Find where the given text appears and provide that cell's center as (X, Y) coordinate. 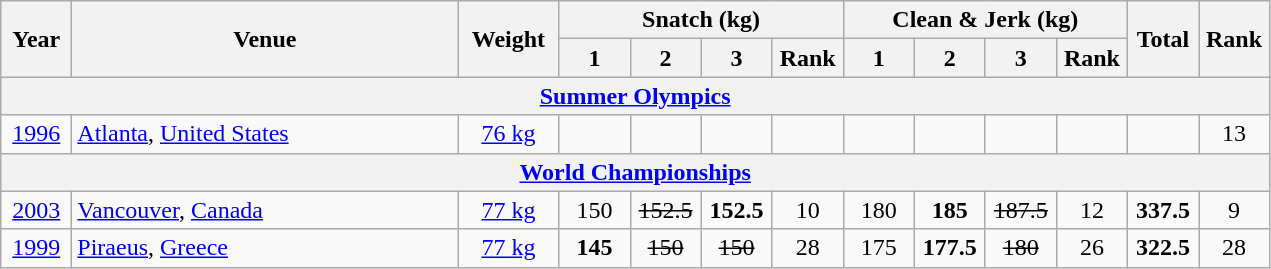
1999 (36, 248)
185 (950, 210)
Summer Olympics (636, 96)
Weight (508, 39)
9 (1234, 210)
13 (1234, 134)
12 (1092, 210)
322.5 (1162, 248)
26 (1092, 248)
145 (594, 248)
Piraeus, Greece (265, 248)
Snatch (kg) (701, 20)
2003 (36, 210)
76 kg (508, 134)
Clean & Jerk (kg) (985, 20)
1996 (36, 134)
187.5 (1020, 210)
10 (808, 210)
Atlanta, United States (265, 134)
337.5 (1162, 210)
177.5 (950, 248)
Total (1162, 39)
175 (878, 248)
Year (36, 39)
Venue (265, 39)
World Championships (636, 172)
Vancouver, Canada (265, 210)
